For the text-containing cell, return its midpoint in [x, y] coordinate format. 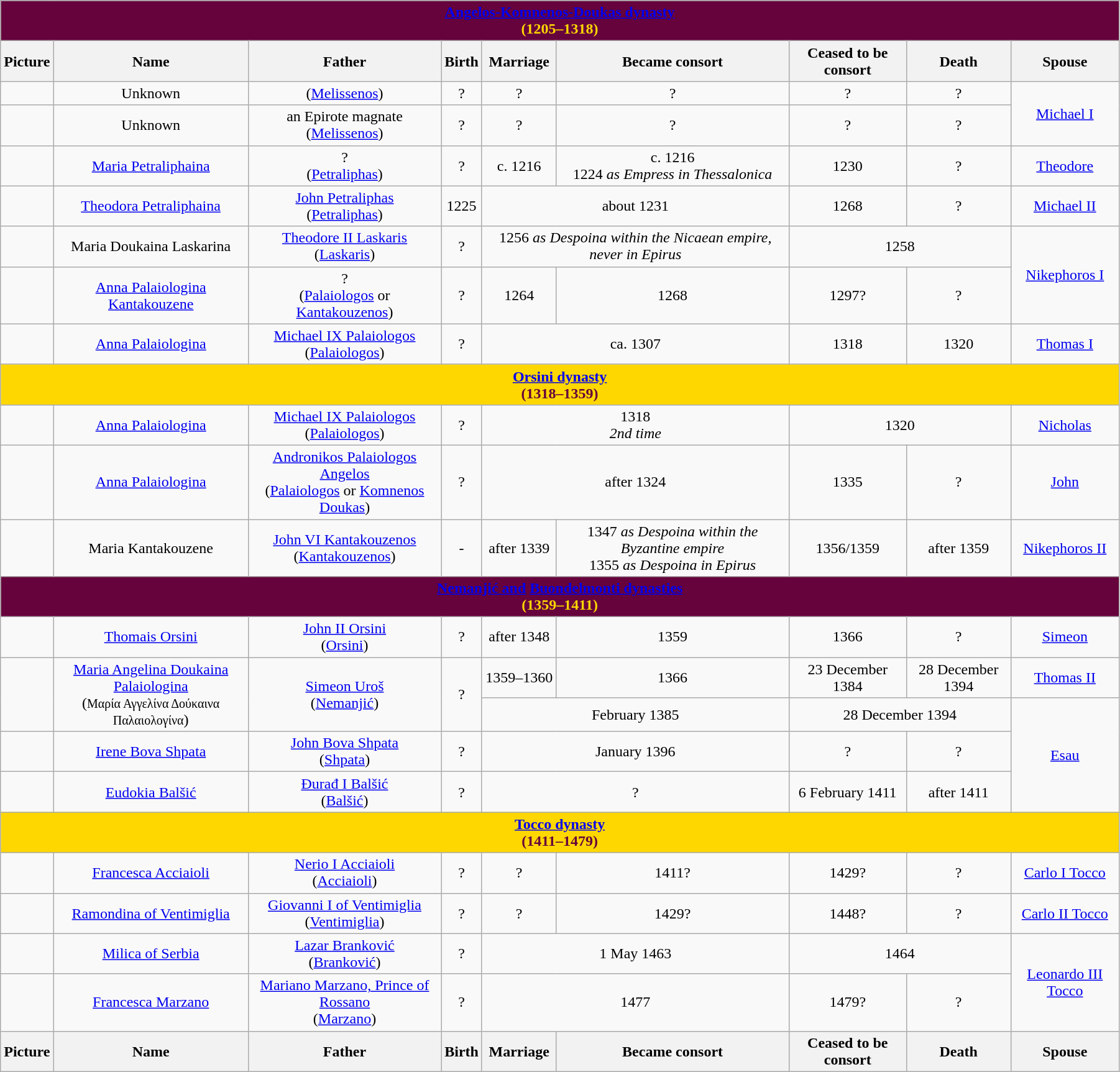
Anna Palaiologina Kantakouzene [150, 295]
Irene Bova Shpata [150, 752]
John Bova Shpata(Shpata) [344, 752]
Nikephoros II [1065, 548]
Lazar Branković(Branković) [344, 953]
- [462, 548]
after 1359 [958, 548]
1477 [635, 1002]
Nicholas [1065, 425]
Milica of Serbia [150, 953]
Thomais Orsini [150, 638]
Simeon [1065, 638]
Nikephoros I [1065, 275]
John Petraliphas(Petraliphas) [344, 206]
?(Petraliphas) [344, 165]
1347 as Despoina within the Byzantine empire1355 as Despoina in Epirus [672, 548]
Đurađ I Balšić(Balšić) [344, 792]
Michael I [1065, 113]
1479? [848, 1002]
John VI Kantakouzenos(Kantakouzenos) [344, 548]
Giovanni I of Ventimiglia(Ventimiglia) [344, 914]
Maria Doukaina Laskarina [150, 246]
Angelos-Komnenos-Doukas dynasty (1205–1318) [560, 21]
after 1348 [519, 638]
6 February 1411 [848, 792]
1335 [848, 482]
Carlo I Tocco [1065, 873]
Nerio I Acciaioli(Acciaioli) [344, 873]
ca. 1307 [635, 344]
after 1324 [635, 482]
Leonardo III Tocco [1065, 982]
1356/1359 [848, 548]
Orsini dynasty (1318–1359) [560, 384]
?(Palaiologos or Kantakouzenos) [344, 295]
Maria Kantakouzene [150, 548]
Francesca Marzano [150, 1002]
1411? [672, 873]
Maria Petraliphaina [150, 165]
an Epirote magnate(Melissenos) [344, 126]
(Melissenos) [344, 93]
1264 [519, 295]
c. 1216 [519, 165]
Mariano Marzano, Prince of Rossano(Marzano) [344, 1002]
Theodora Petraliphaina [150, 206]
1464 [900, 953]
1318 [848, 344]
1256 as Despoina within the Nicaean empire, never in Epirus [635, 246]
Michael II [1065, 206]
January 1396 [635, 752]
23 December 1384 [848, 677]
1297? [848, 295]
1448? [848, 914]
John [1065, 482]
Andronikos Palaiologos Angelos(Palaiologos or Komnenos Doukas) [344, 482]
Carlo II Tocco [1065, 914]
Theodore II Laskaris(Laskaris) [344, 246]
1230 [848, 165]
Francesca Acciaioli [150, 873]
Thomas II [1065, 677]
c. 12161224 as Empress in Thessalonica [672, 165]
Theodore [1065, 165]
Nemanjić and Buondelmonti dynasties(1359–1411) [560, 597]
1225 [462, 206]
after 1411 [958, 792]
about 1231 [635, 206]
1359 [672, 638]
John II Orsini(Orsini) [344, 638]
Tocco dynasty(1411–1479) [560, 833]
1 May 1463 [635, 953]
Thomas I [1065, 344]
Simeon Uroš(Nemanjić) [344, 695]
Ramondina of Ventimiglia [150, 914]
February 1385 [635, 715]
after 1339 [519, 548]
13182nd time [635, 425]
1359–1360 [519, 677]
1258 [900, 246]
Maria Angelina Doukaina Palaiologina(Μαρία Αγγελίνα Δούκαινα Παλαιολογίνα) [150, 695]
Eudokia Balšić [150, 792]
Esau [1065, 755]
